Scan for the cell matching the given text and deliver its (x, y) coordinate at center. 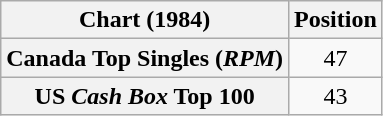
Canada Top Singles (RPM) (145, 58)
47 (336, 58)
Chart (1984) (145, 20)
Position (336, 20)
43 (336, 96)
US Cash Box Top 100 (145, 96)
